Locate the cell with the specified text and output its (X, Y) center coordinate. 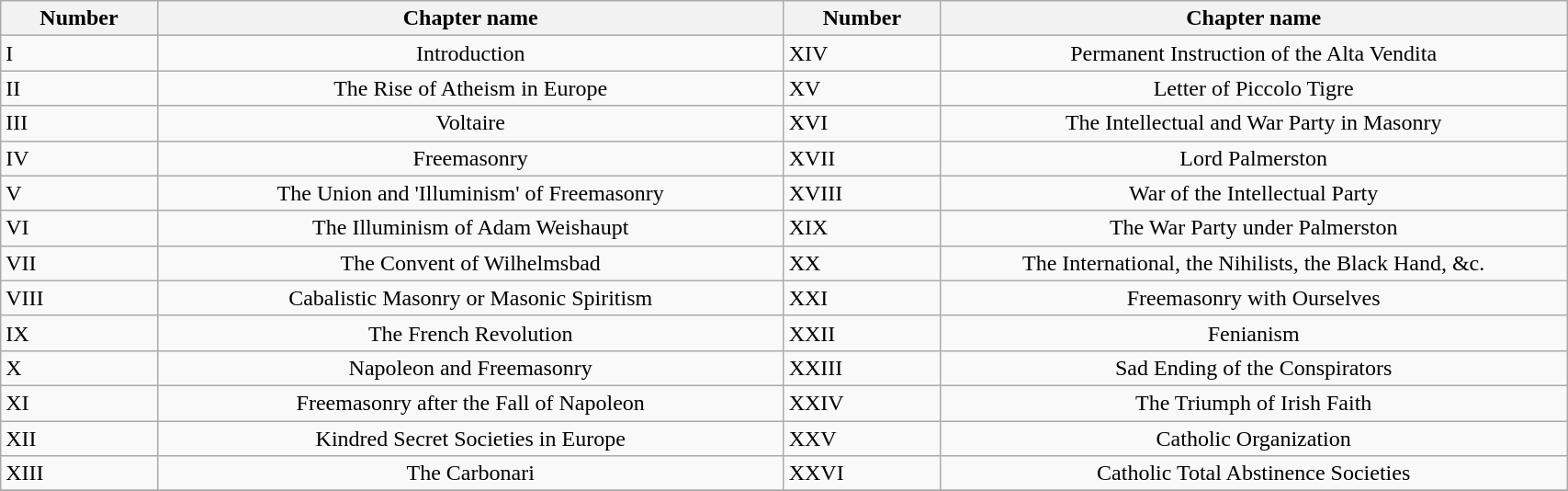
VII (79, 263)
XXIII (862, 368)
I (79, 53)
Voltaire (470, 123)
XIII (79, 474)
XIV (862, 53)
The Intellectual and War Party in Masonry (1254, 123)
The Carbonari (470, 474)
The War Party under Palmerston (1254, 228)
The Rise of Atheism in Europe (470, 88)
XV (862, 88)
Introduction (470, 53)
Freemasonry after the Fall of Napoleon (470, 403)
The French Revolution (470, 333)
XVII (862, 158)
XVIII (862, 193)
Permanent Instruction of the Alta Vendita (1254, 53)
The Convent of Wilhelmsbad (470, 263)
XVI (862, 123)
XXI (862, 298)
X (79, 368)
V (79, 193)
Kindred Secret Societies in Europe (470, 439)
XXII (862, 333)
XX (862, 263)
Fenianism (1254, 333)
XIX (862, 228)
The International, the Nihilists, the Black Hand, &c. (1254, 263)
IV (79, 158)
Catholic Total Abstinence Societies (1254, 474)
The Illuminism of Adam Weishaupt (470, 228)
XI (79, 403)
Letter of Piccolo Tigre (1254, 88)
XXIV (862, 403)
Cabalistic Masonry or Masonic Spiritism (470, 298)
Lord Palmerston (1254, 158)
The Union and 'Illuminism' of Freemasonry (470, 193)
IX (79, 333)
War of the Intellectual Party (1254, 193)
VI (79, 228)
III (79, 123)
VIII (79, 298)
Freemasonry with Ourselves (1254, 298)
Freemasonry (470, 158)
XII (79, 439)
Sad Ending of the Conspirators (1254, 368)
XXVI (862, 474)
XXV (862, 439)
Catholic Organization (1254, 439)
II (79, 88)
The Triumph of Irish Faith (1254, 403)
Napoleon and Freemasonry (470, 368)
